Locate the cell with the specified text and output its [X, Y] center coordinate. 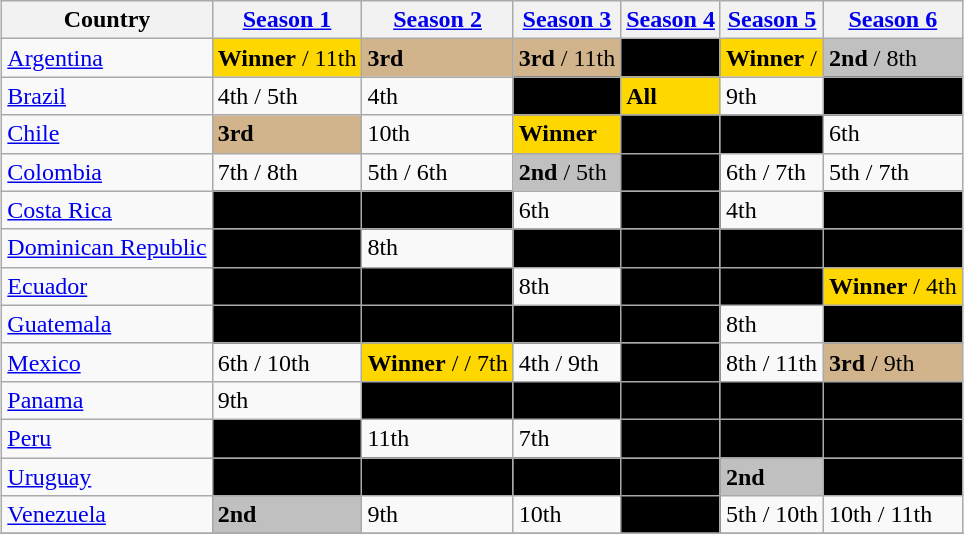
8th / 11th [772, 362]
7th / 8th [287, 172]
Panama [107, 400]
3rd / 11th [567, 58]
5th / 6th [438, 172]
Argentina [107, 58]
3rd / 9th [894, 362]
Winner / 4th [894, 286]
10th / 11th [894, 515]
Uruguay [107, 477]
Season 5 [772, 20]
Guatemala [107, 324]
6th / 7th [772, 172]
Season 6 [894, 20]
Venezuela [107, 515]
4th / 5th [287, 96]
Country [107, 20]
5th / 7th [894, 172]
Season 2 [438, 20]
7th [567, 438]
2nd / 5th [567, 172]
4th / 9th [567, 362]
5th / 10th [772, 515]
Season 4 [671, 20]
Season 1 [287, 20]
Costa Rica [107, 210]
Winner / / 7th [438, 362]
Winner / 11th [287, 58]
Mexico [107, 362]
Season 3 [567, 20]
Brazil [107, 96]
All [671, 96]
Colombia [107, 172]
11th [438, 438]
2nd / 8th [894, 58]
Dominican Republic [107, 248]
Ecuador [107, 286]
Winner / [772, 58]
6th / 10th [287, 362]
Winner [567, 134]
Chile [107, 134]
Peru [107, 438]
